Detect which cell encompasses the target text, then output its [x, y] center coordinate. 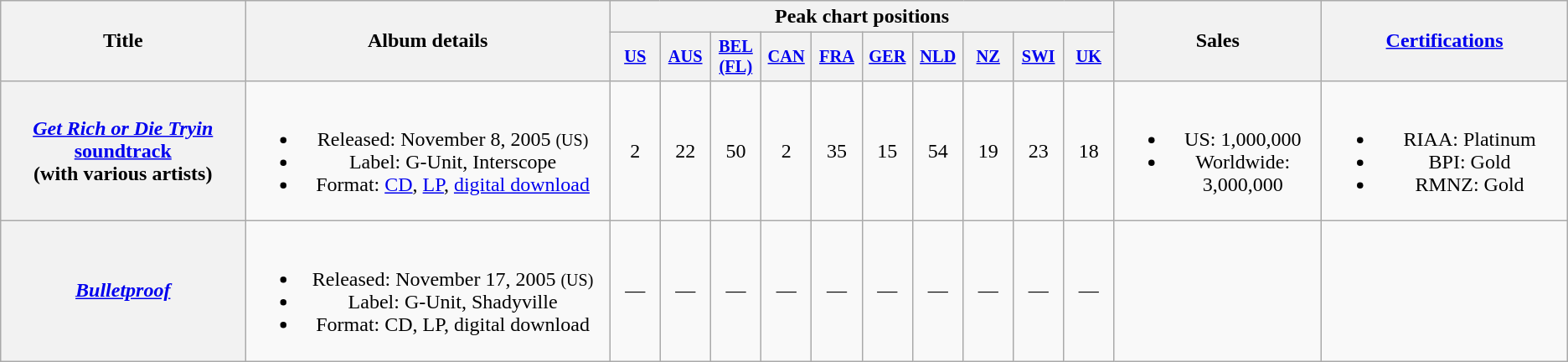
15 [887, 151]
35 [837, 151]
Album details [428, 41]
NLD [938, 57]
Bulletproof [123, 292]
19 [988, 151]
54 [938, 151]
BEL(FL) [735, 57]
CAN [787, 57]
FRA [837, 57]
AUS [685, 57]
US: 1,000,000Worldwide: 3,000,000 [1218, 151]
22 [685, 151]
UK [1089, 57]
50 [735, 151]
Title [123, 41]
Released: November 17, 2005 (US)Label: G-Unit, ShadyvilleFormat: CD, LP, digital download [428, 292]
Released: November 8, 2005 (US)Label: G-Unit, InterscopeFormat: CD, LP, digital download [428, 151]
GER [887, 57]
Get Rich or Die Tryin soundtrack(with various artists) [123, 151]
RIAA: PlatinumBPI: GoldRMNZ: Gold [1444, 151]
23 [1039, 151]
Sales [1218, 41]
SWI [1039, 57]
Peak chart positions [861, 17]
US [635, 57]
Certifications [1444, 41]
NZ [988, 57]
18 [1089, 151]
